Identify which cell holds the provided text, then report its [X, Y] central coordinate. 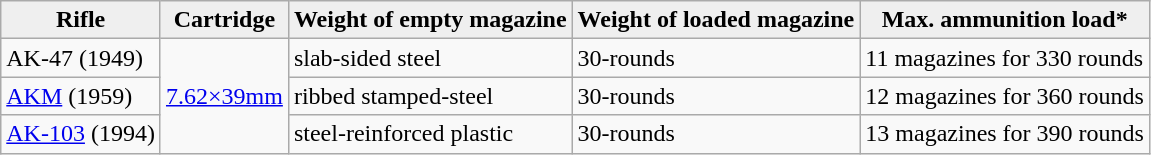
AKM (1959) [81, 96]
7.62×39mm [224, 96]
Weight of loaded magazine [716, 20]
slab-sided steel [430, 58]
AK-103 (1994) [81, 134]
11 magazines for 330 rounds [1005, 58]
Rifle [81, 20]
steel-reinforced plastic [430, 134]
Max. ammunition load* [1005, 20]
Weight of empty magazine [430, 20]
13 magazines for 390 rounds [1005, 134]
Cartridge [224, 20]
12 magazines for 360 rounds [1005, 96]
ribbed stamped-steel [430, 96]
AK-47 (1949) [81, 58]
